Scan for the cell matching the given text and deliver its [x, y] coordinate at center. 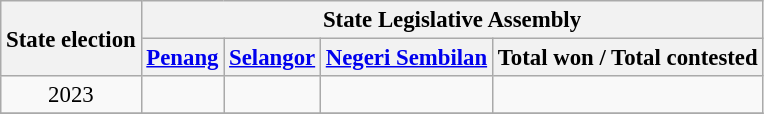
State election [71, 38]
State Legislative Assembly [452, 20]
Selangor [272, 58]
Penang [182, 58]
Negeri Sembilan [406, 58]
Total won / Total contested [628, 58]
2023 [71, 95]
